Search for the cell housing the specified text and yield its (x, y) center coordinate. 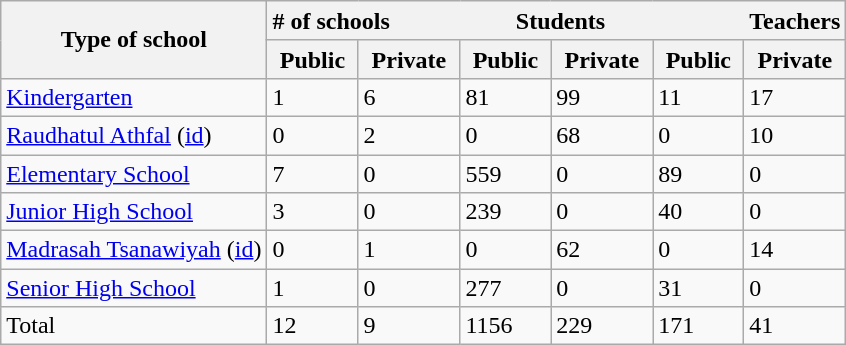
11 (698, 97)
40 (698, 212)
2 (409, 135)
Total (134, 326)
6 (409, 97)
Raudhatul Athfal (id) (134, 135)
559 (506, 173)
89 (698, 173)
171 (698, 326)
41 (795, 326)
1156 (506, 326)
10 (795, 135)
Elementary School (134, 173)
Type of school (134, 40)
Kindergarten (134, 97)
31 (698, 288)
7 (312, 173)
239 (506, 212)
17 (795, 97)
62 (602, 250)
Senior High School (134, 288)
81 (506, 97)
68 (602, 135)
99 (602, 97)
# of schools⠀⠀⠀⠀⠀⠀⠀Students⠀⠀⠀⠀⠀⠀⠀⠀Teachers (556, 21)
14 (795, 250)
Junior High School (134, 212)
12 (312, 326)
229 (602, 326)
277 (506, 288)
Madrasah Tsanawiyah (id) (134, 250)
9 (409, 326)
3 (312, 212)
